Capture the cell that displays the provided text and extract its (X, Y) central coordinate. 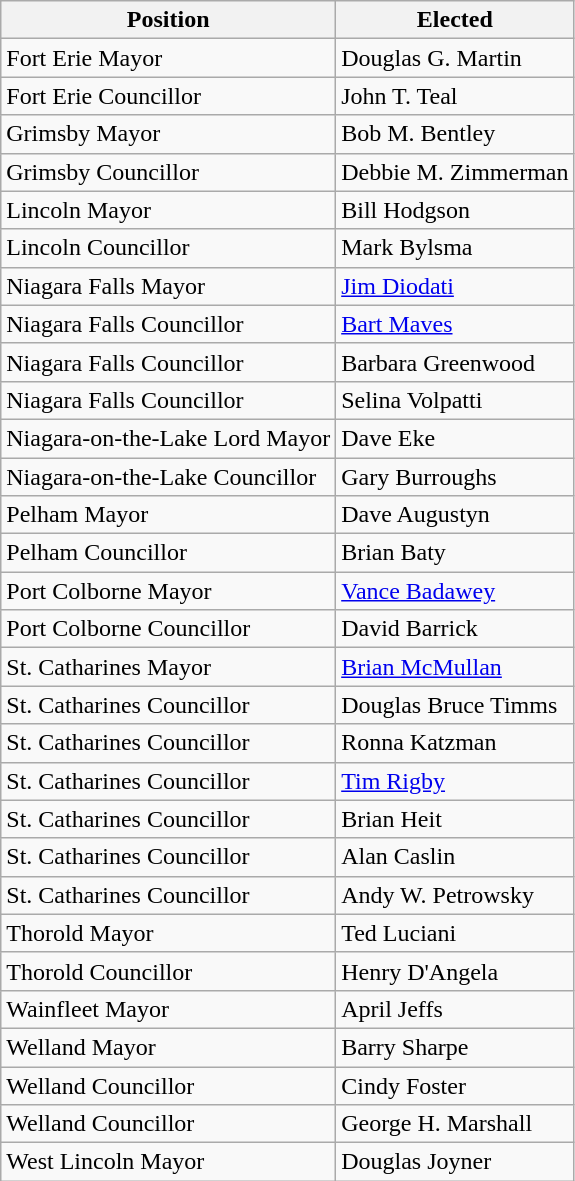
Lincoln Councillor (168, 248)
Welland Mayor (168, 1047)
Dave Eke (455, 438)
Andy W. Petrowsky (455, 895)
Barbara Greenwood (455, 362)
Pelham Mayor (168, 515)
Lincoln Mayor (168, 210)
Barry Sharpe (455, 1047)
Douglas Joyner (455, 1162)
John T. Teal (455, 96)
Douglas Bruce Timms (455, 705)
Thorold Councillor (168, 971)
Wainfleet Mayor (168, 1009)
Debbie M. Zimmerman (455, 172)
Douglas G. Martin (455, 58)
Cindy Foster (455, 1085)
Thorold Mayor (168, 933)
West Lincoln Mayor (168, 1162)
Brian Baty (455, 553)
Pelham Councillor (168, 553)
Port Colborne Mayor (168, 591)
Ted Luciani (455, 933)
Brian Heit (455, 819)
Position (168, 20)
Ronna Katzman (455, 743)
April Jeffs (455, 1009)
Selina Volpatti (455, 400)
Vance Badawey (455, 591)
Port Colborne Councillor (168, 629)
Henry D'Angela (455, 971)
St. Catharines Mayor (168, 667)
Gary Burroughs (455, 477)
Tim Rigby (455, 781)
Mark Bylsma (455, 248)
Fort Erie Councillor (168, 96)
Dave Augustyn (455, 515)
Bob M. Bentley (455, 134)
Fort Erie Mayor (168, 58)
David Barrick (455, 629)
Grimsby Councillor (168, 172)
Bart Maves (455, 324)
Niagara-on-the-Lake Lord Mayor (168, 438)
George H. Marshall (455, 1124)
Jim Diodati (455, 286)
Bill Hodgson (455, 210)
Elected (455, 20)
Grimsby Mayor (168, 134)
Alan Caslin (455, 857)
Niagara Falls Mayor (168, 286)
Brian McMullan (455, 667)
Niagara-on-the-Lake Councillor (168, 477)
